For the text-containing cell, return its midpoint in (x, y) coordinate format. 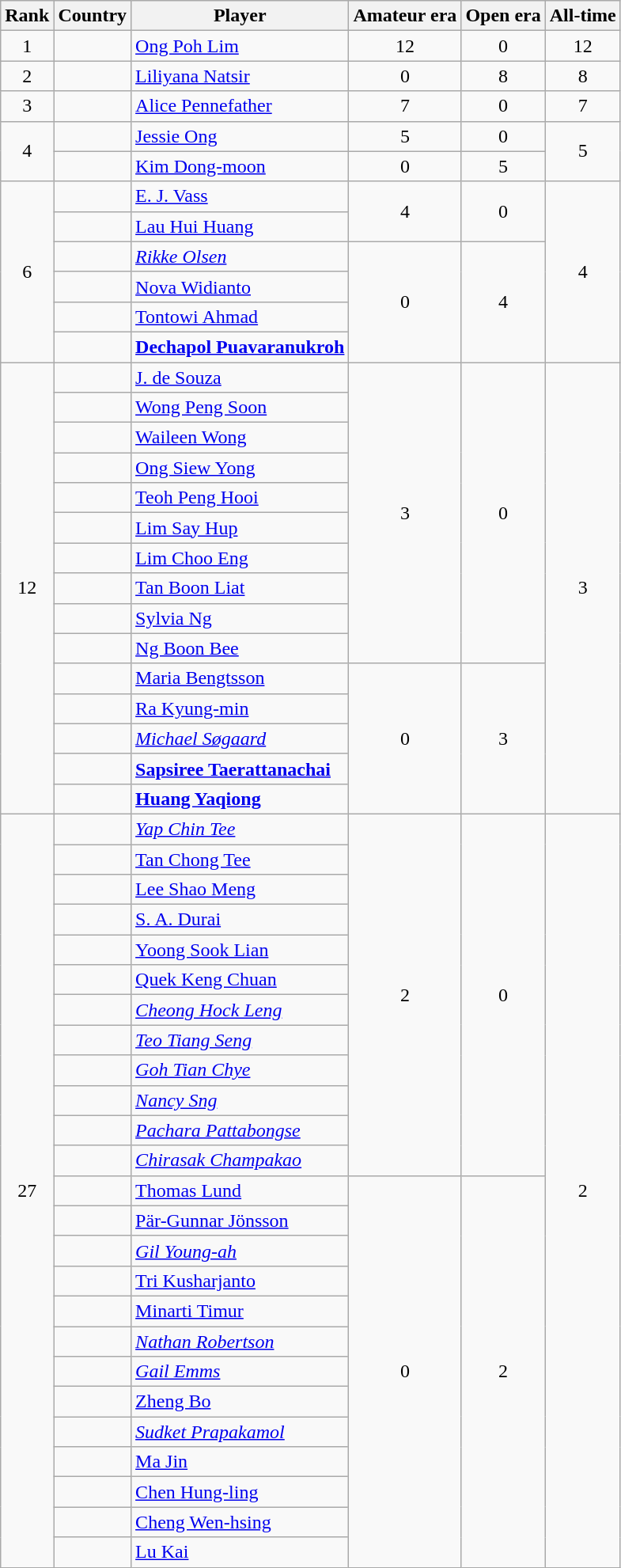
Dechapol Puavaranukroh (240, 347)
Pär-Gunnar Jönsson (240, 1221)
6 (27, 271)
Quek Keng Chuan (240, 980)
1 (27, 46)
Yoong Sook Lian (240, 950)
Lim Choo Eng (240, 558)
Nova Widianto (240, 287)
Gail Emms (240, 1372)
Maria Bengtsson (240, 678)
Kim Dong-moon (240, 166)
Waileen Wong (240, 438)
Cheng Wen-hsing (240, 1522)
Country (93, 16)
Teo Tiang Seng (240, 1040)
Michael Søgaard (240, 738)
Teoh Peng Hooi (240, 498)
Amateur era (405, 16)
E. J. Vass (240, 196)
Ra Kyung-min (240, 708)
J. de Souza (240, 378)
Zheng Bo (240, 1402)
Lu Kai (240, 1552)
Goh Tian Chye (240, 1070)
Tri Kusharjanto (240, 1281)
S. A. Durai (240, 920)
Huang Yaqiong (240, 799)
Lee Shao Meng (240, 890)
Player (240, 16)
Ong Siew Yong (240, 468)
All-time (582, 16)
Ma Jin (240, 1462)
Minarti Timur (240, 1311)
Open era (503, 16)
Rank (27, 16)
Ng Boon Bee (240, 648)
Sylvia Ng (240, 618)
Nathan Robertson (240, 1342)
Liliyana Natsir (240, 76)
Cheong Hock Leng (240, 1010)
Alice Pennefather (240, 106)
Wong Peng Soon (240, 408)
Rikke Olsen (240, 256)
Jessie Ong (240, 136)
Nancy Sng (240, 1100)
Lim Say Hup (240, 528)
Sudket Prapakamol (240, 1432)
Yap Chin Tee (240, 829)
Pachara Pattabongse (240, 1130)
27 (27, 1190)
Ong Poh Lim (240, 46)
Tontowi Ahmad (240, 317)
Chen Hung-ling (240, 1492)
Sapsiree Taerattanachai (240, 769)
Gil Young-ah (240, 1251)
Tan Chong Tee (240, 859)
Lau Hui Huang (240, 226)
Tan Boon Liat (240, 588)
Chirasak Champakao (240, 1160)
Thomas Lund (240, 1190)
